Scan for the cell matching the given text and deliver its (x, y) coordinate at center. 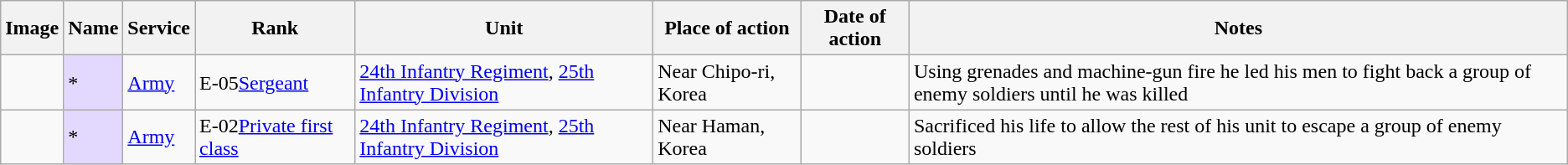
Near Chipo-ri, Korea (727, 82)
Rank (275, 28)
E-02Private first class (275, 137)
Service (159, 28)
Sacrificed his life to allow the rest of his unit to escape a group of enemy soldiers (1238, 137)
Near Haman, Korea (727, 137)
Date of action (854, 28)
Using grenades and machine-gun fire he led his men to fight back a group of enemy soldiers until he was killed (1238, 82)
Unit (504, 28)
Image (32, 28)
Place of action (727, 28)
Notes (1238, 28)
Name (94, 28)
E-05Sergeant (275, 82)
